Determine the (x, y) coordinate at the center of the cell enclosing the given text.  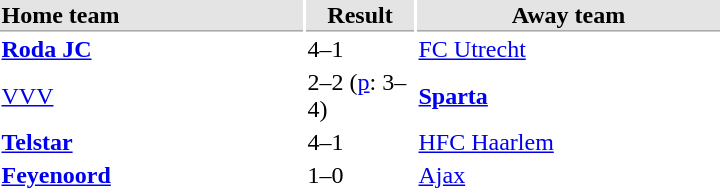
FC Utrecht (568, 49)
Sparta (568, 96)
2–2 (p: 3–4) (360, 96)
VVV (152, 96)
Telstar (152, 143)
Home team (152, 16)
Away team (568, 16)
Roda JC (152, 49)
Result (360, 16)
HFC Haarlem (568, 143)
